Pinpoint the cell where the given text exists, returning its [X, Y] midpoint coordinate. 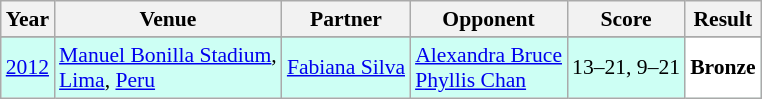
Year [28, 19]
Manuel Bonilla Stadium, Lima, Peru [168, 68]
Opponent [488, 19]
Alexandra Bruce Phyllis Chan [488, 68]
2012 [28, 68]
Bronze [723, 68]
Result [723, 19]
Fabiana Silva [346, 68]
13–21, 9–21 [626, 68]
Venue [168, 19]
Score [626, 19]
Partner [346, 19]
